Provide the [x, y] coordinate of the cell's center where the given text is located.  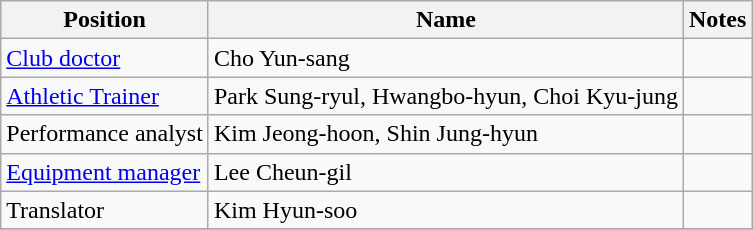
Kim Hyun-soo [446, 210]
Translator [105, 210]
Lee Cheun-gil [446, 172]
Kim Jeong-hoon, Shin Jung-hyun [446, 134]
Position [105, 20]
Equipment manager [105, 172]
Park Sung-ryul, Hwangbo-hyun, Choi Kyu-jung [446, 96]
Notes [717, 20]
Performance analyst [105, 134]
Athletic Trainer [105, 96]
Club doctor [105, 58]
Cho Yun-sang [446, 58]
Name [446, 20]
